Identify which cell holds the provided text, then report its [x, y] central coordinate. 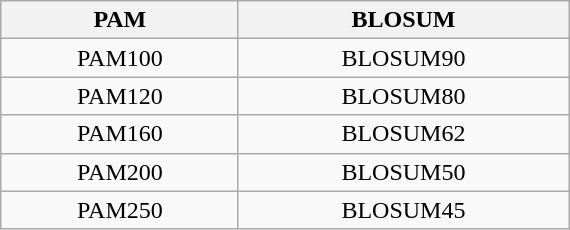
BLOSUM90 [403, 58]
PAM200 [120, 172]
PAM100 [120, 58]
BLOSUM80 [403, 96]
BLOSUM50 [403, 172]
BLOSUM [403, 20]
BLOSUM45 [403, 210]
PAM160 [120, 134]
PAM120 [120, 96]
PAM250 [120, 210]
PAM [120, 20]
BLOSUM62 [403, 134]
